Identify which cell holds the provided text, then report its [X, Y] central coordinate. 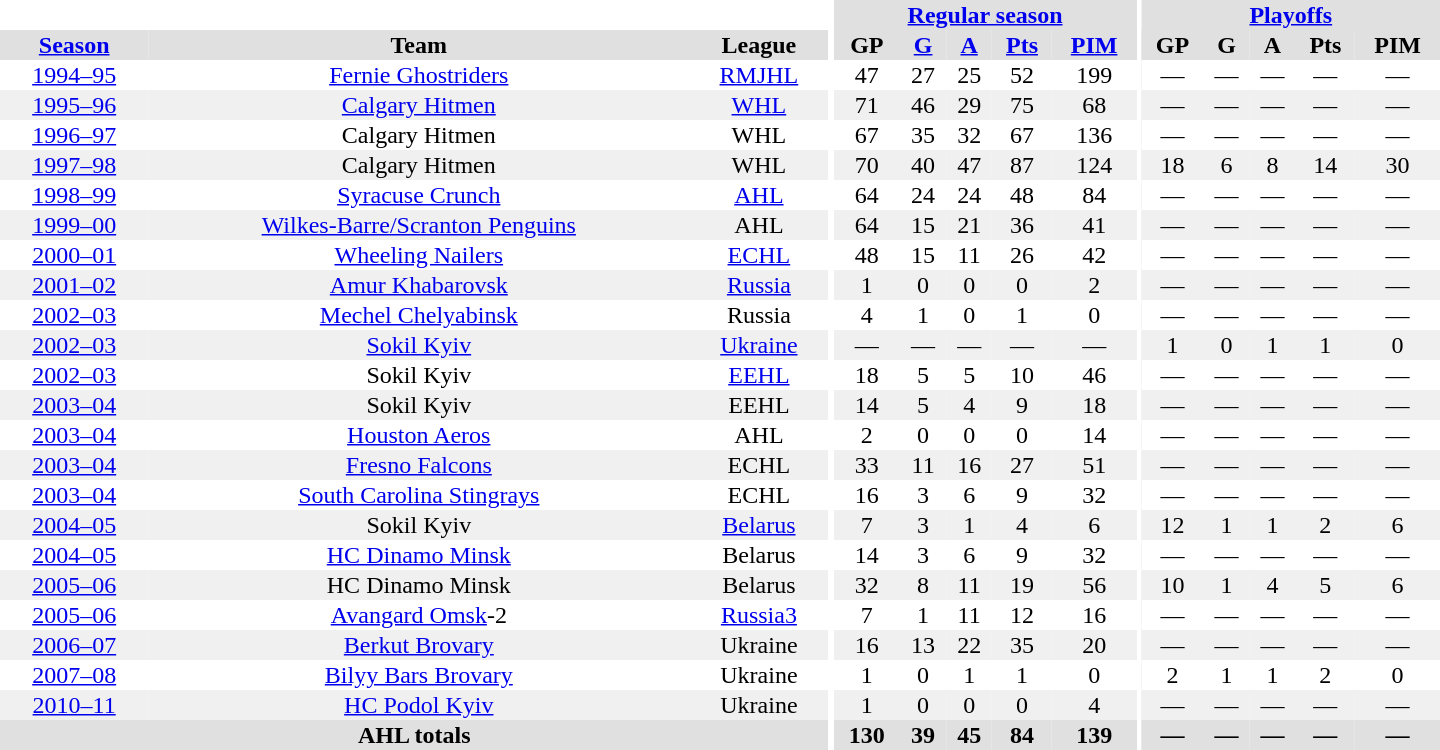
1997–98 [74, 165]
39 [923, 735]
51 [1094, 465]
36 [1022, 225]
2000–01 [74, 255]
68 [1094, 105]
2006–07 [74, 645]
40 [923, 165]
33 [867, 465]
75 [1022, 105]
1999–00 [74, 225]
Berkut Brovary [418, 645]
87 [1022, 165]
Houston Aeros [418, 435]
Team [418, 45]
1996–97 [74, 135]
1994–95 [74, 75]
13 [923, 645]
1998–99 [74, 195]
52 [1022, 75]
56 [1094, 585]
Wilkes-Barre/Scranton Penguins [418, 225]
2001–02 [74, 285]
Avangard Omsk-2 [418, 615]
71 [867, 105]
HC Podol Kyiv [418, 705]
2010–11 [74, 705]
21 [969, 225]
Syracuse Crunch [418, 195]
29 [969, 105]
Fernie Ghostriders [418, 75]
199 [1094, 75]
41 [1094, 225]
20 [1094, 645]
26 [1022, 255]
Fresno Falcons [418, 465]
Playoffs [1291, 15]
42 [1094, 255]
1995–96 [74, 105]
130 [867, 735]
Regular season [986, 15]
AHL totals [414, 735]
Russia3 [758, 615]
25 [969, 75]
22 [969, 645]
League [758, 45]
South Carolina Stingrays [418, 495]
Season [74, 45]
19 [1022, 585]
Amur Khabarovsk [418, 285]
70 [867, 165]
Wheeling Nailers [418, 255]
139 [1094, 735]
124 [1094, 165]
2007–08 [74, 675]
45 [969, 735]
30 [1398, 165]
Bilyy Bars Brovary [418, 675]
RMJHL [758, 75]
Mechel Chelyabinsk [418, 315]
136 [1094, 135]
